Capture the cell that displays the provided text and extract its [X, Y] central coordinate. 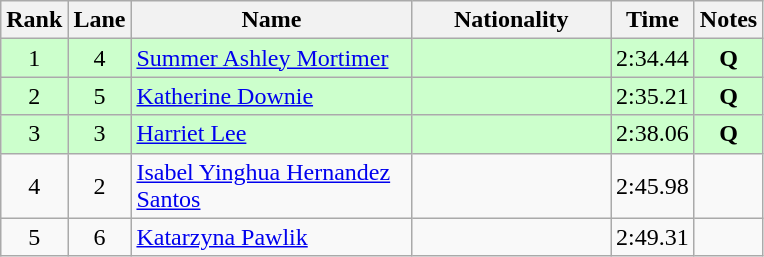
2:35.21 [653, 96]
Time [653, 20]
Notes [728, 20]
2:45.98 [653, 186]
Isabel Yinghua Hernandez Santos [272, 186]
Harriet Lee [272, 134]
Nationality [512, 20]
Summer Ashley Mortimer [272, 58]
Rank [34, 20]
Name [272, 20]
Lane [100, 20]
6 [100, 237]
1 [34, 58]
Katherine Downie [272, 96]
Katarzyna Pawlik [272, 237]
2:38.06 [653, 134]
2:34.44 [653, 58]
2:49.31 [653, 237]
